Provide the [x, y] coordinate of the cell's center where the given text is located.  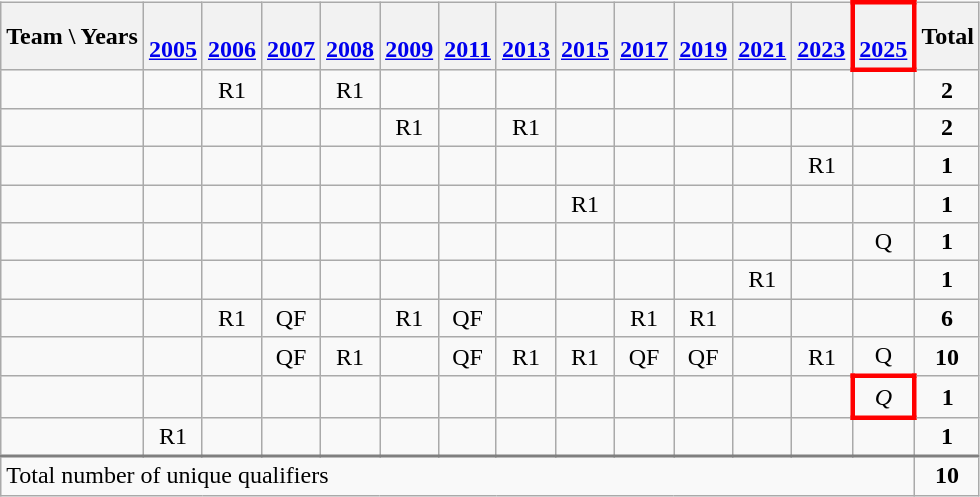
2006 [232, 36]
2008 [350, 36]
Team \ Years [72, 36]
2015 [584, 36]
2005 [172, 36]
6 [946, 318]
2013 [526, 36]
2017 [644, 36]
2021 [762, 36]
2007 [290, 36]
2011 [468, 36]
2023 [822, 36]
Total [946, 36]
2025 [883, 36]
2019 [704, 36]
2009 [410, 36]
Total number of unique qualifiers [458, 476]
